Search for the cell housing the specified text and yield its [X, Y] center coordinate. 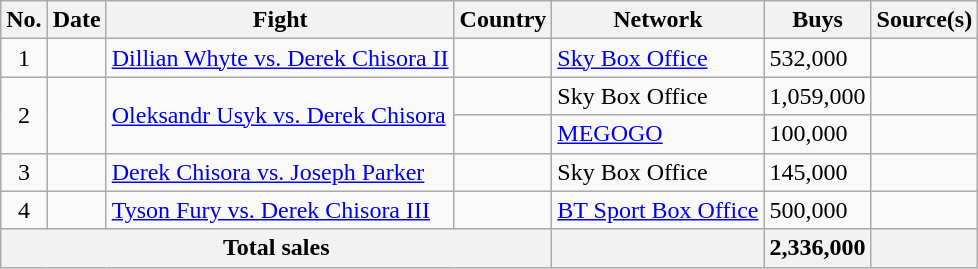
145,000 [818, 172]
Dillian Whyte vs. Derek Chisora II [280, 58]
Country [503, 20]
Total sales [276, 248]
Network [658, 20]
1,059,000 [818, 96]
Oleksandr Usyk vs. Derek Chisora [280, 115]
MEGOGO [658, 134]
Date [76, 20]
2 [24, 115]
4 [24, 210]
Derek Chisora vs. Joseph Parker [280, 172]
BT Sport Box Office [658, 210]
1 [24, 58]
100,000 [818, 134]
Tyson Fury vs. Derek Chisora III [280, 210]
532,000 [818, 58]
Source(s) [924, 20]
Fight [280, 20]
Buys [818, 20]
3 [24, 172]
No. [24, 20]
2,336,000 [818, 248]
500,000 [818, 210]
